From the cell containing the given text, extract its center point as [x, y] coordinate. 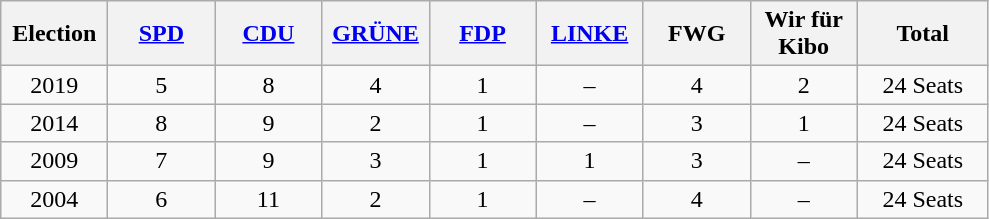
Wir für Kibo [804, 34]
2014 [54, 123]
FDP [482, 34]
Total [922, 34]
GRÜNE [376, 34]
2004 [54, 199]
11 [268, 199]
2009 [54, 161]
LINKE [590, 34]
2019 [54, 85]
5 [162, 85]
CDU [268, 34]
FWG [696, 34]
7 [162, 161]
6 [162, 199]
SPD [162, 34]
Election [54, 34]
